Output the (X, Y) coordinate of the center of the cell containing the given text.  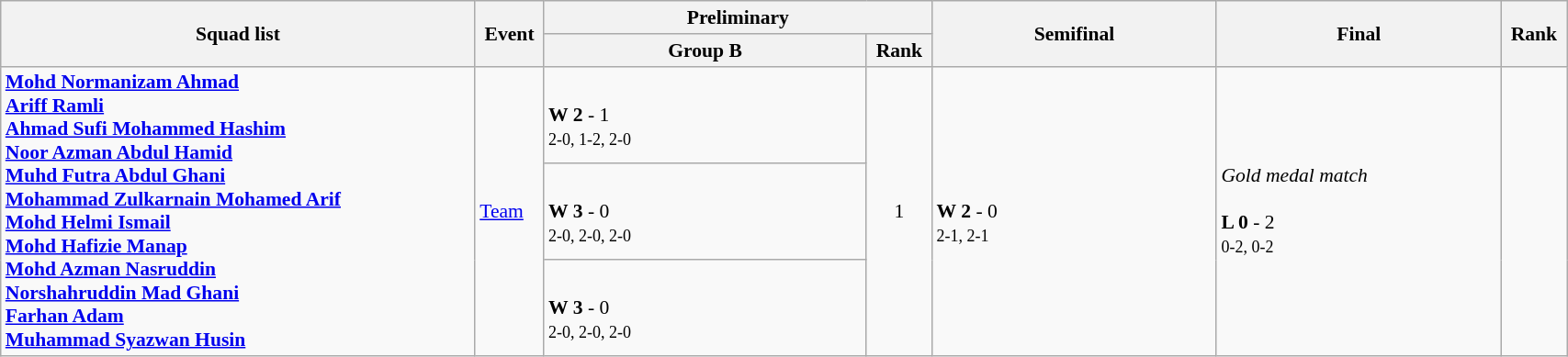
Preliminary (738, 17)
Team (509, 211)
Group B (705, 50)
Event (509, 33)
W 2 - 12-0, 1-2, 2-0 (705, 114)
1 (898, 211)
Squad list (238, 33)
Final (1359, 33)
W 2 - 02-1, 2-1 (1075, 211)
Gold medal matchL 0 - 20-2, 0-2 (1359, 211)
Semifinal (1075, 33)
